Identify which cell holds the provided text, then report its (X, Y) central coordinate. 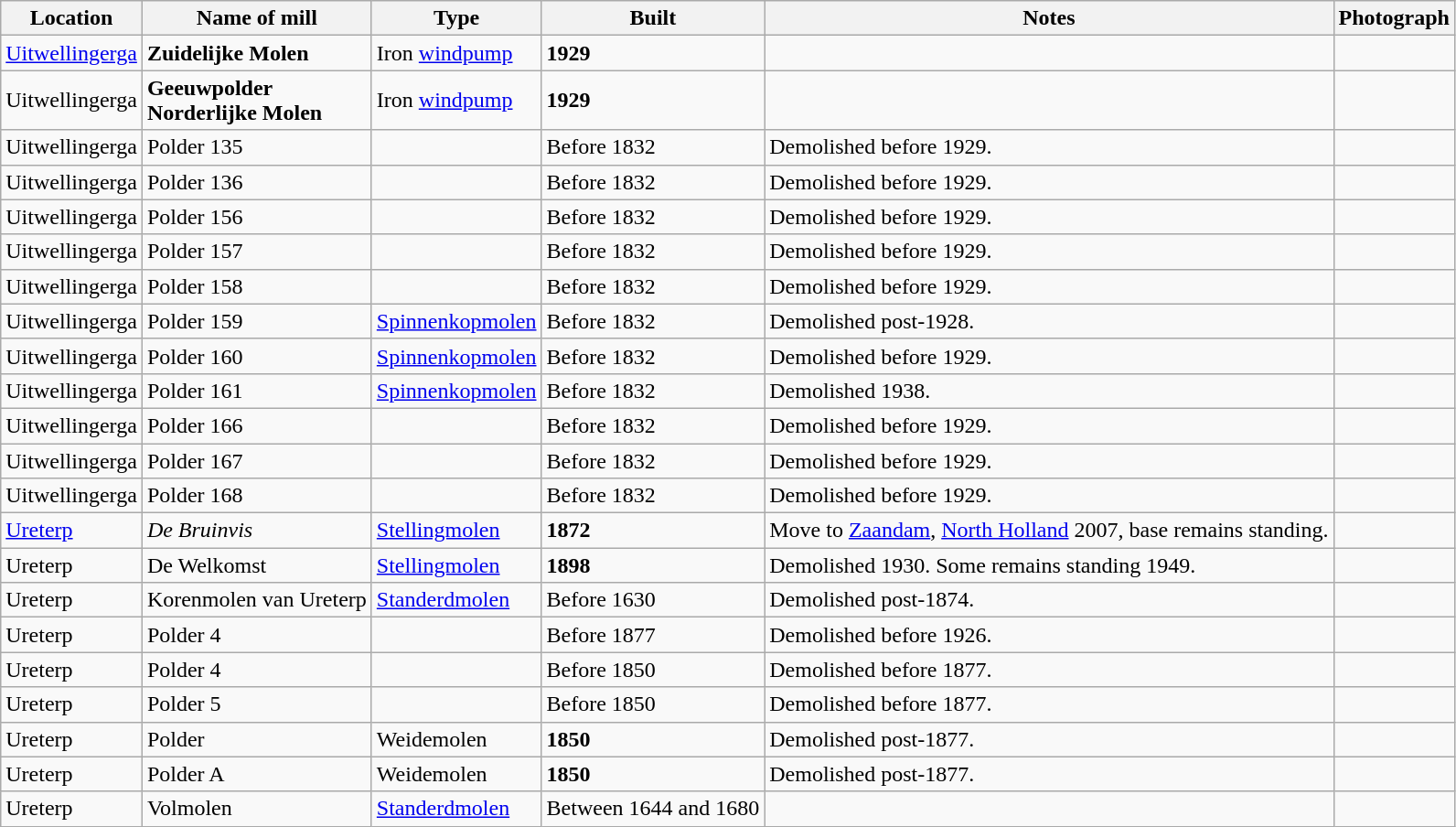
Zuidelijke Molen (256, 53)
Polder 158 (256, 286)
Before 1877 (653, 635)
Demolished before 1926. (1049, 635)
Demolished post-1928. (1049, 321)
Polder 135 (256, 147)
De Welkomst (256, 565)
Polder 159 (256, 321)
Polder 160 (256, 356)
1872 (653, 531)
Type (456, 18)
Photograph (1394, 18)
Move to Zaandam, North Holland 2007, base remains standing. (1049, 531)
Location (71, 18)
Polder 136 (256, 182)
Polder (256, 739)
De Bruinvis (256, 531)
Polder 166 (256, 425)
Polder 168 (256, 496)
Volmolen (256, 809)
GeeuwpolderNorderlijke Molen (256, 101)
Polder 157 (256, 252)
Polder 161 (256, 391)
Demolished 1938. (1049, 391)
Name of mill (256, 18)
Korenmolen van Ureterp (256, 600)
Between 1644 and 1680 (653, 809)
Polder 156 (256, 217)
Polder A (256, 774)
Polder 167 (256, 460)
Polder 5 (256, 704)
Built (653, 18)
Before 1630 (653, 600)
Notes (1049, 18)
Demolished post-1874. (1049, 600)
Demolished 1930. Some remains standing 1949. (1049, 565)
1898 (653, 565)
